Locate the cell with the specified text and output its (X, Y) center coordinate. 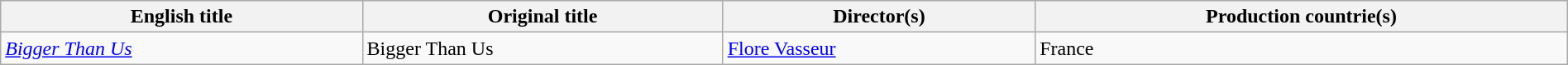
Production countrie(s) (1302, 17)
Original title (543, 17)
Director(s) (879, 17)
France (1302, 48)
English title (182, 17)
Flore Vasseur (879, 48)
